Locate the cell with the specified text and output its (X, Y) center coordinate. 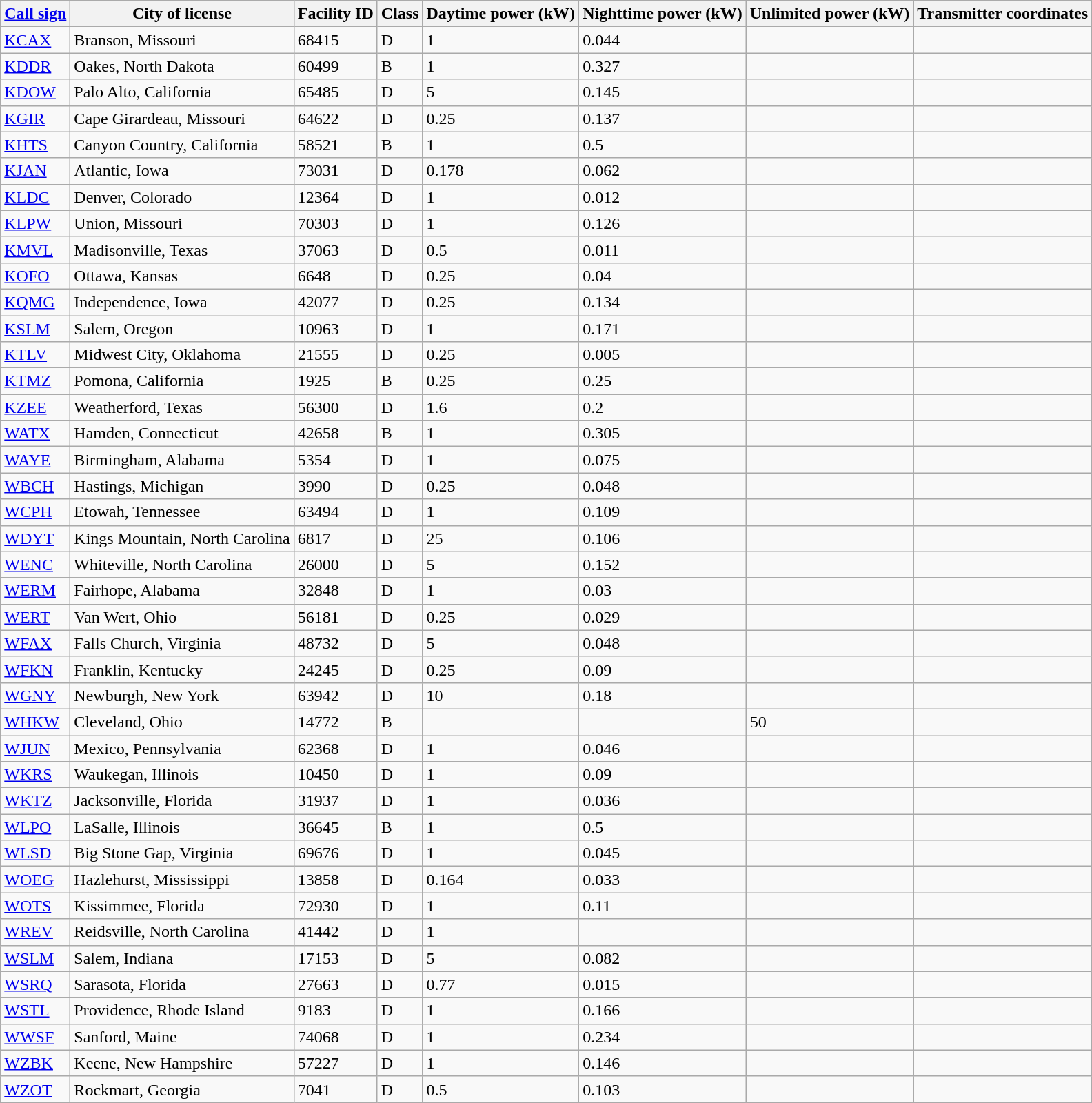
KOFO (36, 276)
0.178 (501, 171)
63942 (335, 696)
Pomona, California (182, 381)
Rockmart, Georgia (182, 1089)
21555 (335, 355)
0.164 (501, 880)
WWSF (36, 1037)
26000 (335, 565)
12364 (335, 197)
42658 (335, 434)
Reidsville, North Carolina (182, 932)
WZBK (36, 1063)
KGIR (36, 119)
Sanford, Maine (182, 1037)
Sarasota, Florida (182, 984)
WJUN (36, 748)
27663 (335, 984)
KSLM (36, 329)
Transmitter coordinates (1002, 14)
City of license (182, 14)
Keene, New Hampshire (182, 1063)
0.075 (663, 460)
68415 (335, 40)
10 (501, 696)
64622 (335, 119)
50 (830, 722)
37063 (335, 250)
10450 (335, 775)
Facility ID (335, 14)
57227 (335, 1063)
KDOW (36, 92)
3990 (335, 486)
Hazlehurst, Mississippi (182, 880)
Nighttime power (kW) (663, 14)
5354 (335, 460)
KTMZ (36, 381)
0.77 (501, 984)
WATX (36, 434)
32848 (335, 591)
7041 (335, 1089)
0.036 (663, 801)
48732 (335, 643)
0.109 (663, 512)
41442 (335, 932)
13858 (335, 880)
0.045 (663, 853)
0.2 (663, 407)
WOTS (36, 906)
KJAN (36, 171)
0.234 (663, 1037)
WSTL (36, 1011)
31937 (335, 801)
0.029 (663, 617)
0.126 (663, 223)
Mexico, Pennsylvania (182, 748)
0.137 (663, 119)
0.305 (663, 434)
Kissimmee, Florida (182, 906)
6648 (335, 276)
0.03 (663, 591)
WFAX (36, 643)
Branson, Missouri (182, 40)
42077 (335, 302)
36645 (335, 827)
0.044 (663, 40)
WREV (36, 932)
0.062 (663, 171)
Salem, Oregon (182, 329)
0.11 (663, 906)
Atlantic, Iowa (182, 171)
WGNY (36, 696)
0.033 (663, 880)
0.015 (663, 984)
Franklin, Kentucky (182, 669)
24245 (335, 669)
Independence, Iowa (182, 302)
0.082 (663, 958)
Call sign (36, 14)
0.005 (663, 355)
0.145 (663, 92)
WENC (36, 565)
WDYT (36, 538)
KHTS (36, 145)
KCAX (36, 40)
0.18 (663, 696)
63494 (335, 512)
WERT (36, 617)
Cape Girardeau, Missouri (182, 119)
0.012 (663, 197)
Fairhope, Alabama (182, 591)
0.04 (663, 276)
1.6 (501, 407)
Midwest City, Oklahoma (182, 355)
Cleveland, Ohio (182, 722)
70303 (335, 223)
Canyon Country, California (182, 145)
0.152 (663, 565)
73031 (335, 171)
0.171 (663, 329)
Big Stone Gap, Virginia (182, 853)
Whiteville, North Carolina (182, 565)
KLPW (36, 223)
Hamden, Connecticut (182, 434)
KDDR (36, 66)
65485 (335, 92)
WOEG (36, 880)
17153 (335, 958)
Union, Missouri (182, 223)
WAYE (36, 460)
6817 (335, 538)
Birmingham, Alabama (182, 460)
Salem, Indiana (182, 958)
Etowah, Tennessee (182, 512)
Waukegan, Illinois (182, 775)
KMVL (36, 250)
25 (501, 538)
Weatherford, Texas (182, 407)
Denver, Colorado (182, 197)
Madisonville, Texas (182, 250)
0.146 (663, 1063)
58521 (335, 145)
Unlimited power (kW) (830, 14)
Palo Alto, California (182, 92)
KZEE (36, 407)
WERM (36, 591)
56300 (335, 407)
Providence, Rhode Island (182, 1011)
WZOT (36, 1089)
WBCH (36, 486)
Newburgh, New York (182, 696)
0.106 (663, 538)
WSLM (36, 958)
1925 (335, 381)
Hastings, Michigan (182, 486)
69676 (335, 853)
60499 (335, 66)
Class (400, 14)
0.134 (663, 302)
WSRQ (36, 984)
KQMG (36, 302)
WCPH (36, 512)
WLSD (36, 853)
0.103 (663, 1089)
72930 (335, 906)
9183 (335, 1011)
Ottawa, Kansas (182, 276)
WKTZ (36, 801)
Kings Mountain, North Carolina (182, 538)
WFKN (36, 669)
56181 (335, 617)
0.166 (663, 1011)
62368 (335, 748)
10963 (335, 329)
Van Wert, Ohio (182, 617)
LaSalle, Illinois (182, 827)
74068 (335, 1037)
KLDC (36, 197)
0.046 (663, 748)
Jacksonville, Florida (182, 801)
WHKW (36, 722)
0.327 (663, 66)
Falls Church, Virginia (182, 643)
KTLV (36, 355)
0.011 (663, 250)
Daytime power (kW) (501, 14)
WKRS (36, 775)
Oakes, North Dakota (182, 66)
14772 (335, 722)
WLPO (36, 827)
